Scan for the cell matching the given text and deliver its [X, Y] coordinate at center. 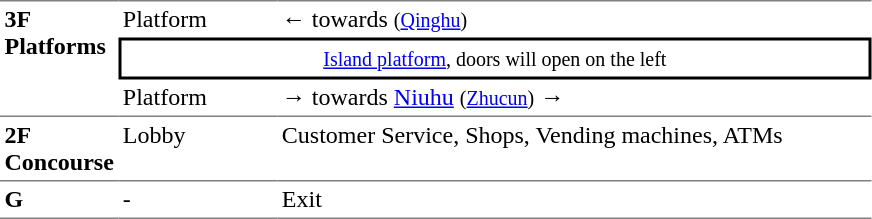
← towards (Qinghu) [574, 19]
Customer Service, Shops, Vending machines, ATMs [574, 149]
Island platform, doors will open on the left [494, 59]
2FConcourse [59, 149]
3FPlatforms [59, 58]
Lobby [198, 149]
→ towards Niuhu (Zhucun) → [574, 98]
